Capture the cell that displays the provided text and extract its (X, Y) central coordinate. 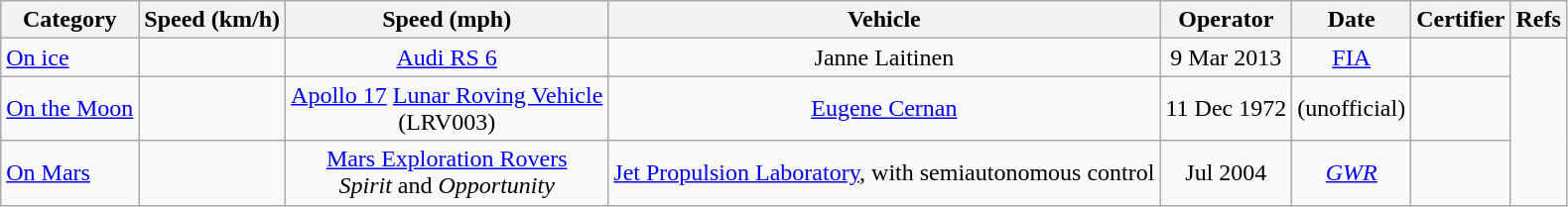
11 Dec 1972 (1227, 109)
Jul 2004 (1227, 172)
Speed (mph) (447, 20)
Eugene Cernan (884, 109)
On Mars (69, 172)
9 Mar 2013 (1227, 57)
On the Moon (69, 109)
Certifier (1461, 20)
(unofficial) (1352, 109)
Mars Exploration RoversSpirit and Opportunity (447, 172)
Operator (1227, 20)
Refs (1538, 20)
On ice (69, 57)
Vehicle (884, 20)
Speed (km/h) (212, 20)
Jet Propulsion Laboratory, with semiautonomous control (884, 172)
Category (69, 20)
FIA (1352, 57)
Janne Laitinen (884, 57)
Audi RS 6 (447, 57)
GWR (1352, 172)
Apollo 17 Lunar Roving Vehicle(LRV003) (447, 109)
Date (1352, 20)
